Detect which cell encompasses the target text, then output its (x, y) center coordinate. 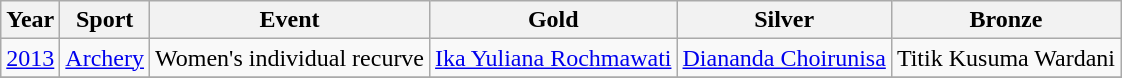
Silver (784, 20)
Titik Kusuma Wardani (1006, 58)
Archery (105, 58)
Women's individual recurve (290, 58)
Gold (554, 20)
Year (30, 20)
Ika Yuliana Rochmawati (554, 58)
Bronze (1006, 20)
Sport (105, 20)
Event (290, 20)
2013 (30, 58)
Diananda Choirunisa (784, 58)
